Find where the given text appears and provide that cell's center as (x, y) coordinate. 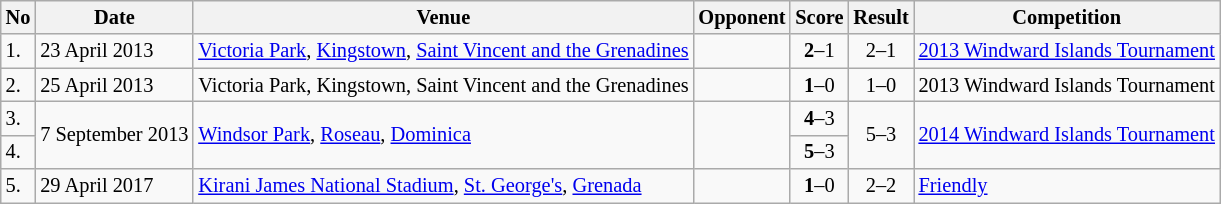
2–2 (880, 186)
25 April 2013 (114, 85)
Friendly (1067, 186)
29 April 2017 (114, 186)
Venue (443, 17)
Date (114, 17)
23 April 2013 (114, 51)
Score (819, 17)
3. (18, 118)
1. (18, 51)
4–3 (819, 118)
2. (18, 85)
Opponent (742, 17)
5. (18, 186)
Result (880, 17)
4. (18, 152)
2014 Windward Islands Tournament (1067, 134)
Competition (1067, 17)
Windsor Park, Roseau, Dominica (443, 134)
Kirani James National Stadium, St. George's, Grenada (443, 186)
7 September 2013 (114, 134)
No (18, 17)
